Return [x, y] of the center of cell containing provided text 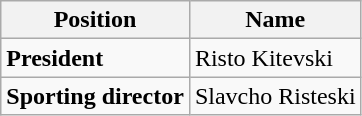
Position [96, 20]
Slavcho Risteski [275, 96]
President [96, 58]
Risto Kitevski [275, 58]
Sporting director [96, 96]
Name [275, 20]
